Return (x, y) of the center of cell containing provided text 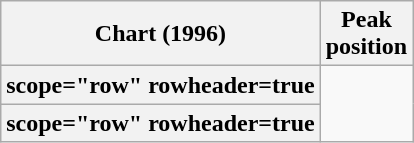
Chart (1996) (160, 34)
Peakposition (366, 34)
